Return the (x, y) coordinate for the center point of the cell that contains the specified text.  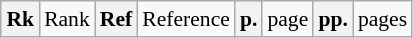
pp. (333, 19)
page (288, 19)
Rank (67, 19)
Rk (20, 19)
pages (382, 19)
Reference (186, 19)
Ref (116, 19)
p. (249, 19)
